Output the (x, y) coordinate of the center of the cell containing the given text.  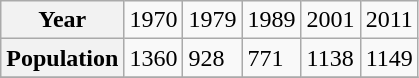
1360 (154, 58)
2011 (389, 20)
1979 (212, 20)
928 (212, 58)
Year (62, 20)
1138 (330, 58)
Population (62, 58)
771 (272, 58)
2001 (330, 20)
1970 (154, 20)
1989 (272, 20)
1149 (389, 58)
